Return [x, y] of the center of cell containing provided text 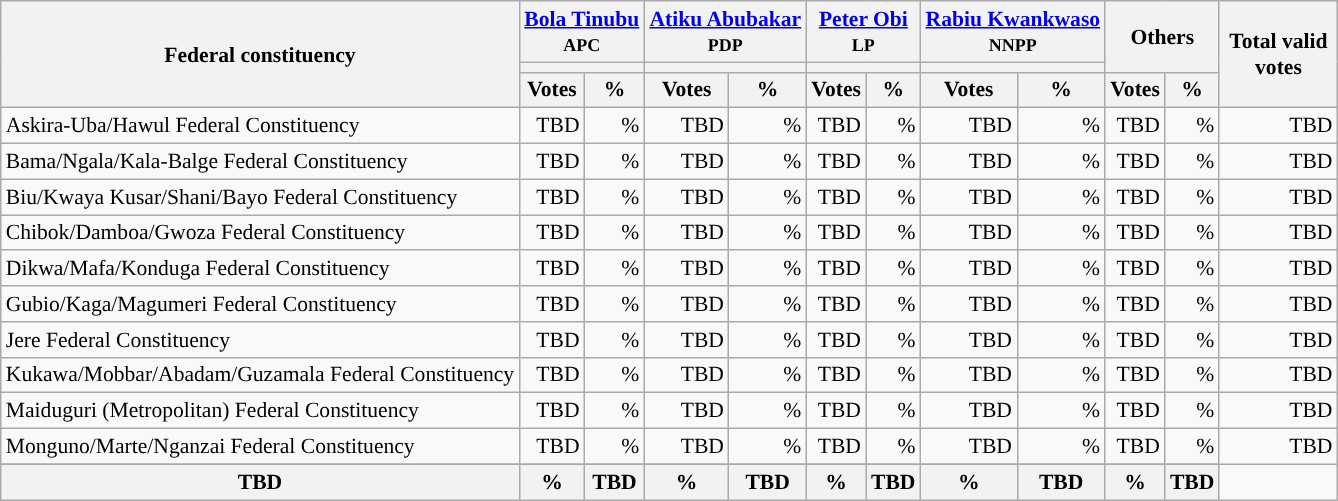
Jere Federal Constituency [260, 340]
Monguno/Marte/Nganzai Federal Constituency [260, 447]
Kukawa/Mobbar/Abadam/Guzamala Federal Constituency [260, 375]
Bola TinubuAPC [582, 32]
Others [1162, 36]
Bama/Ngala/Kala-Balge Federal Constituency [260, 162]
Askira-Uba/Hawul Federal Constituency [260, 126]
Total valid votes [1278, 54]
Atiku AbubakarPDP [725, 32]
Gubio/Kaga/Magumeri Federal Constituency [260, 304]
Peter ObiLP [863, 32]
Chibok/Damboa/Gwoza Federal Constituency [260, 233]
Maiduguri (Metropolitan) Federal Constituency [260, 411]
Federal constituency [260, 54]
Dikwa/Mafa/Konduga Federal Constituency [260, 269]
Biu/Kwaya Kusar/Shani/Bayo Federal Constituency [260, 197]
Rabiu KwankwasoNNPP [1012, 32]
